For the text-containing cell, return its midpoint in (X, Y) coordinate format. 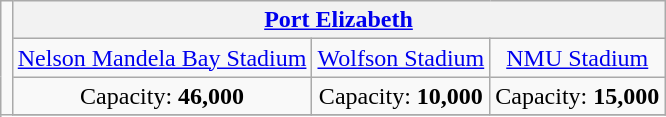
Wolfson Stadium (401, 58)
Nelson Mandela Bay Stadium (162, 58)
NMU Stadium (578, 58)
Capacity: 46,000 (162, 96)
Capacity: 10,000 (401, 96)
Capacity: 15,000 (578, 96)
Port Elizabeth (338, 20)
